For the text-containing cell, return its midpoint in [X, Y] coordinate format. 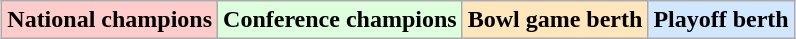
National champions [110, 20]
Bowl game berth [555, 20]
Playoff berth [721, 20]
Conference champions [340, 20]
